Locate the cell with the specified text and output its (X, Y) center coordinate. 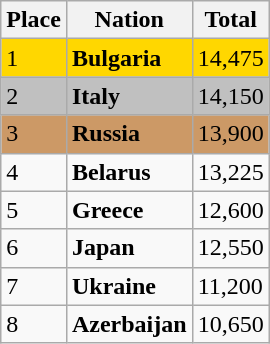
14,150 (230, 96)
Place (34, 20)
13,900 (230, 134)
6 (34, 248)
Japan (129, 248)
12,600 (230, 210)
12,550 (230, 248)
Ukraine (129, 286)
8 (34, 324)
3 (34, 134)
Nation (129, 20)
Italy (129, 96)
1 (34, 58)
Bulgaria (129, 58)
Belarus (129, 172)
Azerbaijan (129, 324)
5 (34, 210)
7 (34, 286)
2 (34, 96)
11,200 (230, 286)
Greece (129, 210)
Russia (129, 134)
14,475 (230, 58)
10,650 (230, 324)
13,225 (230, 172)
Total (230, 20)
4 (34, 172)
